Locate the cell with the specified text and output its [X, Y] center coordinate. 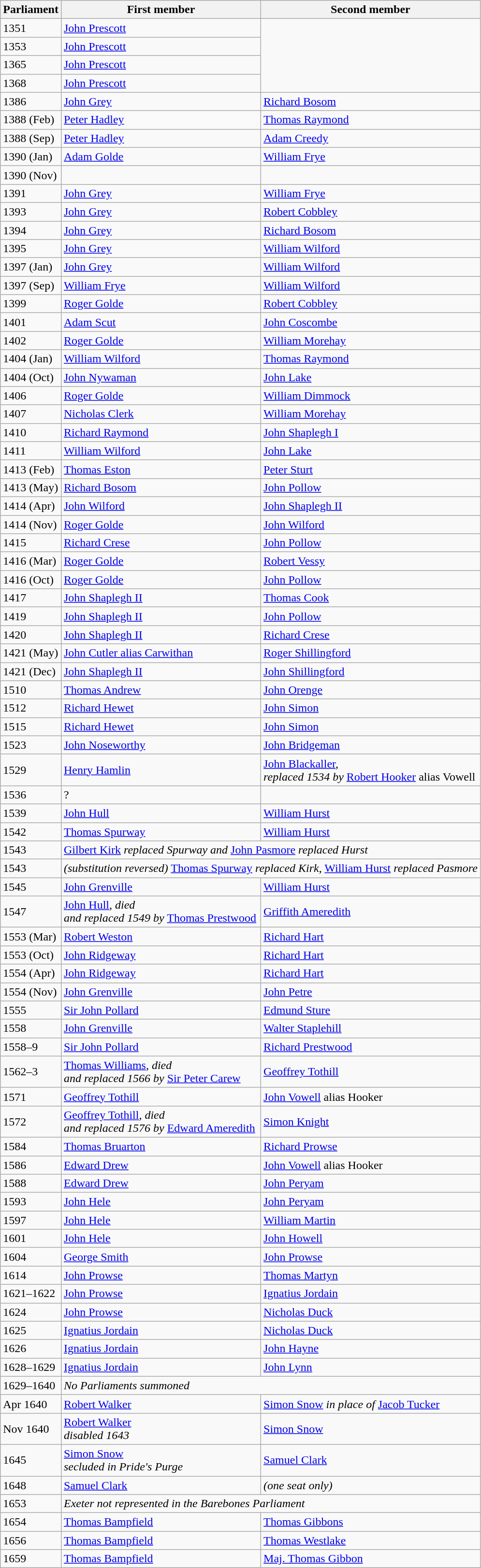
John Shillingford [371, 671]
1648 [31, 1485]
1407 [31, 414]
1539 [31, 813]
1394 [31, 230]
John Hayne [371, 1349]
1406 [31, 396]
Robert Walker disabled 1643 [160, 1429]
1572 [31, 1122]
Richard Prestwood [371, 1047]
Exeter not represented in the Barebones Parliament [271, 1504]
1523 [31, 745]
Nov 1640 [31, 1429]
Richard Raymond [160, 432]
Adam Creedy [371, 138]
Thomas Spurway [160, 831]
1393 [31, 212]
1404 (Jan) [31, 359]
? [160, 795]
1604 [31, 1257]
1413 (May) [31, 487]
John Lynn [371, 1367]
1586 [31, 1165]
1614 [31, 1275]
Richard Prowse [371, 1146]
1368 [31, 83]
1628–1629 [31, 1367]
Robert Vessy [371, 561]
Adam Golde [160, 157]
1510 [31, 690]
First member [160, 10]
1645 [31, 1460]
1365 [31, 65]
Apr 1640 [31, 1404]
John Bridgeman [371, 745]
1584 [31, 1146]
Henry Hamlin [160, 770]
John Blackaller, replaced 1534 by Robert Hooker alias Vowell [371, 770]
1401 [31, 322]
1656 [31, 1540]
1558–9 [31, 1047]
Parliament [31, 10]
Thomas Cook [371, 598]
John Petre [371, 992]
Simon Snow secluded in Pride's Purge [160, 1460]
Simon Snow [371, 1429]
(substitution reversed) Thomas Spurway replaced Kirk, William Hurst replaced Pasmore [271, 869]
1415 [31, 543]
1413 (Feb) [31, 469]
William Martin [371, 1220]
Thomas Martyn [371, 1275]
1388 (Feb) [31, 120]
John Cutler alias Carwithan [160, 653]
Griffith Ameredith [371, 912]
1404 (Oct) [31, 377]
John Noseworthy [160, 745]
George Smith [160, 1257]
Nicholas Clerk [160, 414]
1419 [31, 616]
1420 [31, 635]
1625 [31, 1330]
Robert Weston [160, 937]
Adam Scut [160, 322]
Peter Sturt [371, 469]
1624 [31, 1312]
1554 (Apr) [31, 973]
Simon Snow in place of Jacob Tucker [371, 1404]
Roger Shillingford [371, 653]
1659 [31, 1559]
John Shaplegh I [371, 432]
Geoffrey Tothill, died and replaced 1576 by Edward Ameredith [160, 1122]
John Hull [160, 813]
1390 (Jan) [31, 157]
Robert Walker [160, 1404]
1414 (Nov) [31, 524]
Maj. Thomas Gibbon [371, 1559]
Thomas Westlake [371, 1540]
1653 [31, 1504]
1571 [31, 1097]
1353 [31, 46]
Edmund Sture [371, 1010]
1529 [31, 770]
John Coscombe [371, 322]
1388 (Sep) [31, 138]
1601 [31, 1239]
John Orenge [371, 690]
Second member [371, 10]
1558 [31, 1028]
1397 (Jan) [31, 267]
1395 [31, 249]
John Howell [371, 1239]
Thomas Eston [160, 469]
1553 (Mar) [31, 937]
Thomas Andrew [160, 690]
1397 (Sep) [31, 285]
1593 [31, 1202]
1597 [31, 1220]
(one seat only) [371, 1485]
1390 (Nov) [31, 175]
1545 [31, 887]
John Nywaman [160, 377]
1626 [31, 1349]
Gilbert Kirk replaced Spurway and John Pasmore replaced Hurst [271, 850]
1411 [31, 451]
1416 (Mar) [31, 561]
Thomas Gibbons [371, 1522]
1414 (Apr) [31, 506]
1512 [31, 708]
1351 [31, 28]
No Parliaments summoned [271, 1385]
John Hull, died and replaced 1549 by Thomas Prestwood [160, 912]
1402 [31, 341]
Thomas Williams, died and replaced 1566 by Sir Peter Carew [160, 1071]
1399 [31, 304]
1410 [31, 432]
1542 [31, 831]
1588 [31, 1183]
1515 [31, 727]
1536 [31, 795]
1555 [31, 1010]
Walter Staplehill [371, 1028]
1417 [31, 598]
1391 [31, 193]
1654 [31, 1522]
Simon Knight [371, 1122]
Thomas Bruarton [160, 1146]
1553 (Oct) [31, 955]
1547 [31, 912]
1421 (May) [31, 653]
1621–1622 [31, 1294]
1421 (Dec) [31, 671]
1386 [31, 101]
1554 (Nov) [31, 992]
1416 (Oct) [31, 580]
1629–1640 [31, 1385]
William Dimmock [371, 396]
1562–3 [31, 1071]
